Provide the [x, y] coordinate of the cell's center where the given text is located.  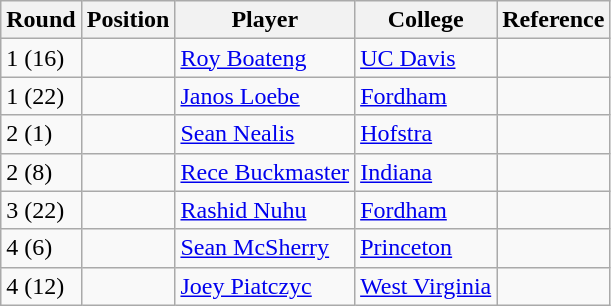
2 (8) [41, 172]
Player [265, 20]
Indiana [426, 172]
Round [41, 20]
Roy Boateng [265, 58]
Sean McSherry [265, 248]
Rece Buckmaster [265, 172]
1 (16) [41, 58]
Janos Loebe [265, 96]
Rashid Nuhu [265, 210]
Princeton [426, 248]
4 (6) [41, 248]
Sean Nealis [265, 134]
1 (22) [41, 96]
College [426, 20]
4 (12) [41, 286]
Reference [554, 20]
3 (22) [41, 210]
Joey Piatczyc [265, 286]
West Virginia [426, 286]
UC Davis [426, 58]
Position [128, 20]
Hofstra [426, 134]
2 (1) [41, 134]
